Return (x, y) of the center of cell containing provided text 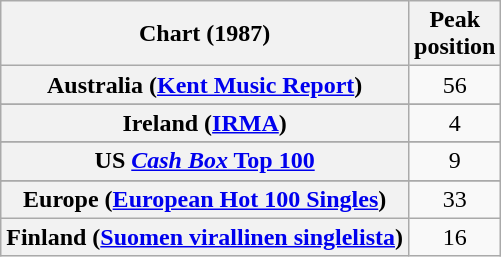
4 (455, 123)
Finland (Suomen virallinen singlelista) (205, 237)
33 (455, 199)
Peakposition (455, 34)
16 (455, 237)
Chart (1987) (205, 34)
Europe (European Hot 100 Singles) (205, 199)
56 (455, 85)
US Cash Box Top 100 (205, 161)
Australia (Kent Music Report) (205, 85)
Ireland (IRMA) (205, 123)
9 (455, 161)
